Locate the cell with the specified text and output its (X, Y) center coordinate. 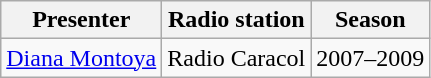
Radio station (236, 20)
2007–2009 (370, 58)
Presenter (82, 20)
Radio Caracol (236, 58)
Diana Montoya (82, 58)
Season (370, 20)
